Find where the given text appears and provide that cell's center as [X, Y] coordinate. 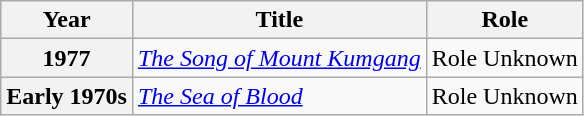
Title [279, 20]
Role [504, 20]
Year [67, 20]
The Sea of Blood [279, 96]
Early 1970s [67, 96]
The Song of Mount Kumgang [279, 58]
1977 [67, 58]
